Search for the cell housing the specified text and yield its (X, Y) center coordinate. 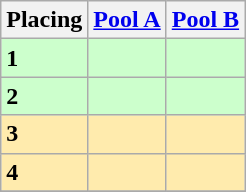
Pool B (205, 20)
Pool A (127, 20)
4 (44, 172)
Placing (44, 20)
1 (44, 58)
3 (44, 134)
2 (44, 96)
